Provide the [x, y] coordinate of the cell's center where the given text is located.  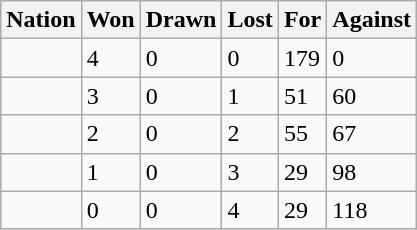
179 [302, 58]
Nation [41, 20]
Drawn [181, 20]
For [302, 20]
Won [110, 20]
55 [302, 134]
98 [372, 172]
67 [372, 134]
60 [372, 96]
51 [302, 96]
Lost [250, 20]
118 [372, 210]
Against [372, 20]
